Return the (X, Y) coordinate for the center point of the cell that contains the specified text.  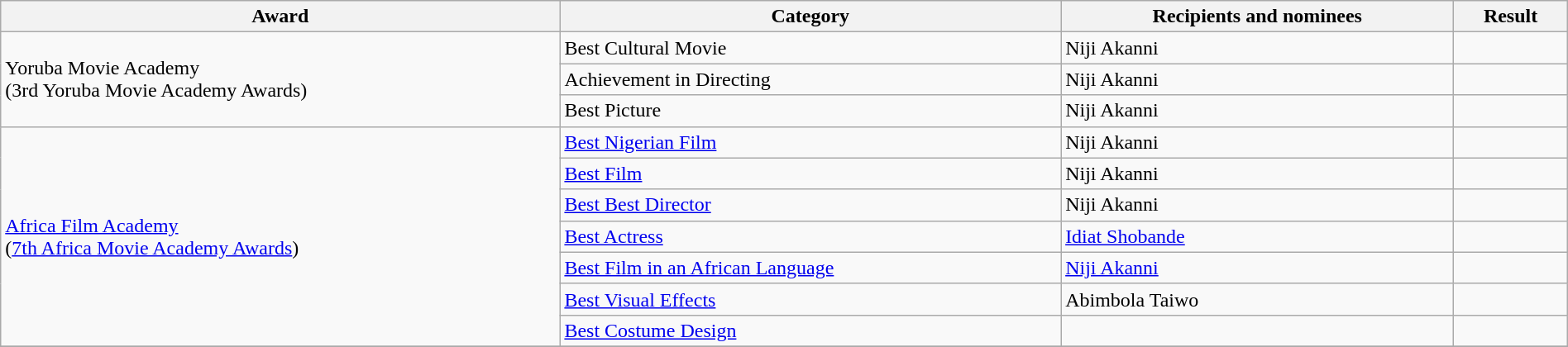
Idiat Shobande (1257, 236)
Yoruba Movie Academy (3rd Yoruba Movie Academy Awards) (280, 79)
Best Film in an African Language (810, 268)
Best Nigerian Film (810, 142)
Best Picture (810, 111)
Best Best Director (810, 205)
Best Cultural Movie (810, 48)
Best Film (810, 173)
Best Actress (810, 236)
Award (280, 17)
Category (810, 17)
Recipients and nominees (1257, 17)
Africa Film Academy (7th Africa Movie Academy Awards) (280, 236)
Best Costume Design (810, 330)
Abimbola Taiwo (1257, 299)
Best Visual Effects (810, 299)
Achievement in Directing (810, 79)
Result (1510, 17)
